Identify which cell holds the provided text, then report its [X, Y] central coordinate. 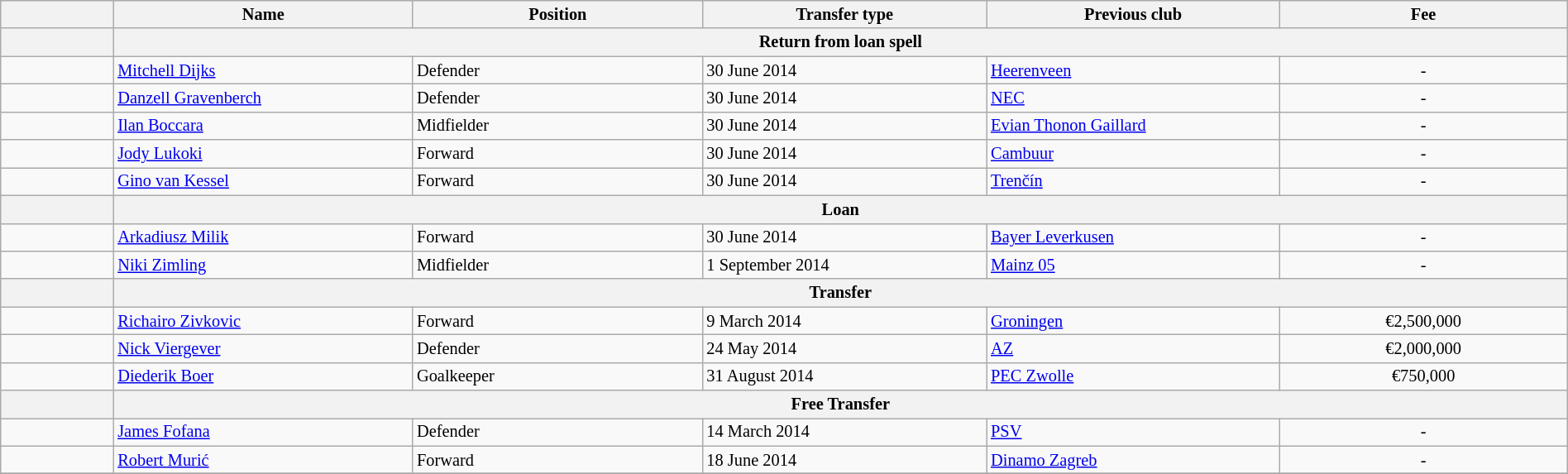
Bayer Leverkusen [1133, 237]
PSV [1133, 432]
Heerenveen [1133, 70]
Transfer type [845, 14]
AZ [1133, 348]
Free Transfer [840, 405]
Jody Lukoki [263, 154]
24 May 2014 [845, 348]
Robert Murić [263, 460]
Gino van Kessel [263, 181]
Dinamo Zagreb [1133, 460]
Trenčín [1133, 181]
Name [263, 14]
€2,000,000 [1423, 348]
Danzell Gravenberch [263, 98]
Niki Zimling [263, 265]
Evian Thonon Gaillard [1133, 126]
Cambuur [1133, 154]
Groningen [1133, 321]
James Fofana [263, 432]
9 March 2014 [845, 321]
NEC [1133, 98]
€750,000 [1423, 376]
Goalkeeper [557, 376]
Diederik Boer [263, 376]
Arkadiusz Milik [263, 237]
Previous club [1133, 14]
Fee [1423, 14]
Loan [840, 209]
1 September 2014 [845, 265]
Ilan Boccara [263, 126]
€2,500,000 [1423, 321]
Mainz 05 [1133, 265]
31 August 2014 [845, 376]
PEC Zwolle [1133, 376]
18 June 2014 [845, 460]
14 March 2014 [845, 432]
Transfer [840, 293]
Nick Viergever [263, 348]
Mitchell Dijks [263, 70]
Position [557, 14]
Richairo Zivkovic [263, 321]
Return from loan spell [840, 42]
